Provide the (X, Y) coordinate of the cell's center where the given text is located.  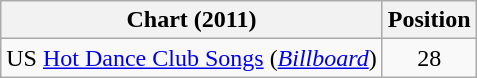
Position (429, 20)
US Hot Dance Club Songs (Billboard) (192, 58)
Chart (2011) (192, 20)
28 (429, 58)
